Find where the given text appears and provide that cell's center as (X, Y) coordinate. 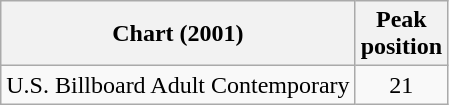
U.S. Billboard Adult Contemporary (178, 85)
Chart (2001) (178, 34)
Peakposition (401, 34)
21 (401, 85)
